Return the [X, Y] coordinate for the center point of the cell that contains the specified text.  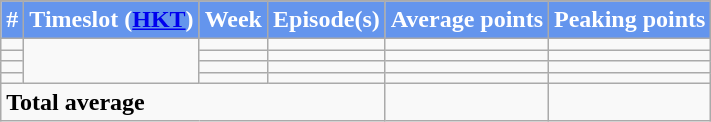
Timeslot (HKT) [112, 20]
Week [233, 20]
Average points [466, 20]
Peaking points [630, 20]
Total average [193, 102]
Episode(s) [326, 20]
# [12, 20]
